From the cell containing the given text, extract its center point as (X, Y) coordinate. 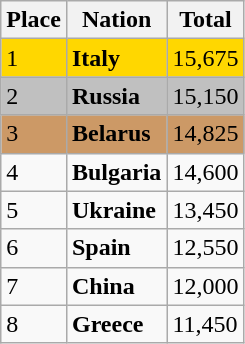
12,000 (206, 286)
14,825 (206, 134)
Total (206, 20)
6 (34, 248)
Russia (116, 96)
Spain (116, 248)
3 (34, 134)
Nation (116, 20)
2 (34, 96)
China (116, 286)
15,150 (206, 96)
13,450 (206, 210)
Ukraine (116, 210)
11,450 (206, 324)
8 (34, 324)
15,675 (206, 58)
4 (34, 172)
5 (34, 210)
Italy (116, 58)
Belarus (116, 134)
7 (34, 286)
Bulgaria (116, 172)
Greece (116, 324)
14,600 (206, 172)
Place (34, 20)
12,550 (206, 248)
1 (34, 58)
